Search for the cell housing the specified text and yield its [X, Y] center coordinate. 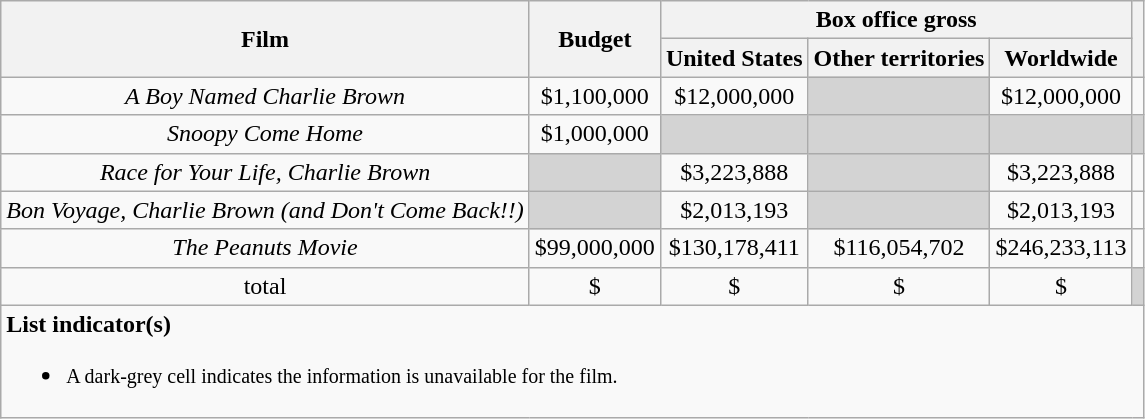
Bon Voyage, Charlie Brown (and Don't Come Back!!) [266, 210]
Worldwide [1061, 58]
$1,000,000 [594, 134]
Box office gross [896, 20]
total [266, 286]
Budget [594, 39]
The Peanuts Movie [266, 248]
United States [734, 58]
$130,178,411 [734, 248]
A Boy Named Charlie Brown [266, 96]
Other territories [899, 58]
$99,000,000 [594, 248]
$246,233,113 [1061, 248]
$116,054,702 [899, 248]
$1,100,000 [594, 96]
Film [266, 39]
Race for Your Life, Charlie Brown [266, 172]
Snoopy Come Home [266, 134]
List indicator(s)A dark-grey cell indicates the information is unavailable for the film. [572, 362]
